Search for the cell housing the specified text and yield its [x, y] center coordinate. 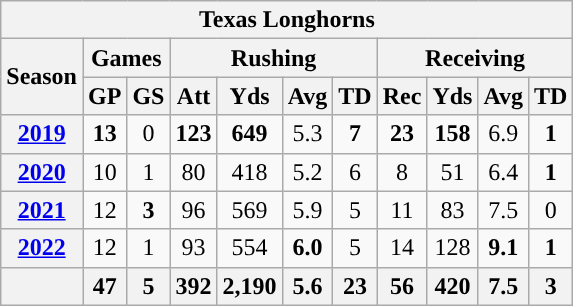
6.0 [308, 248]
128 [452, 248]
5.3 [308, 134]
418 [250, 172]
7 [355, 134]
6.4 [504, 172]
2,190 [250, 286]
83 [452, 210]
Rushing [274, 58]
93 [194, 248]
9.1 [504, 248]
5.6 [308, 286]
GS [148, 96]
569 [250, 210]
2020 [42, 172]
13 [104, 134]
Receiving [475, 58]
Att [194, 96]
5.2 [308, 172]
11 [402, 210]
420 [452, 286]
2021 [42, 210]
158 [452, 134]
554 [250, 248]
51 [452, 172]
649 [250, 134]
Rec [402, 96]
5.9 [308, 210]
96 [194, 210]
6.9 [504, 134]
80 [194, 172]
2022 [42, 248]
123 [194, 134]
6 [355, 172]
392 [194, 286]
Texas Longhorns [287, 20]
2019 [42, 134]
GP [104, 96]
56 [402, 286]
Season [42, 77]
10 [104, 172]
Games [126, 58]
8 [402, 172]
14 [402, 248]
47 [104, 286]
